For the text-containing cell, return its midpoint in (x, y) coordinate format. 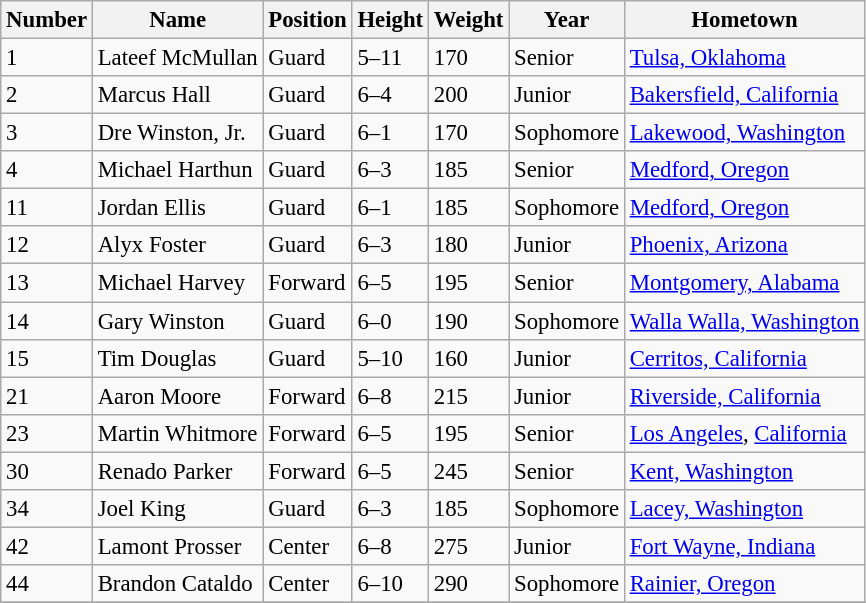
2 (47, 95)
Aaron Moore (178, 396)
200 (468, 95)
Kent, Washington (744, 471)
Dre Winston, Jr. (178, 133)
Hometown (744, 20)
Number (47, 20)
30 (47, 471)
Brandon Cataldo (178, 584)
5–11 (390, 58)
6–4 (390, 95)
11 (47, 208)
Fort Wayne, Indiana (744, 546)
Lateef McMullan (178, 58)
Cerritos, California (744, 358)
Rainier, Oregon (744, 584)
190 (468, 321)
290 (468, 584)
Riverside, California (744, 396)
23 (47, 433)
42 (47, 546)
5–10 (390, 358)
Michael Harvey (178, 283)
Joel King (178, 509)
215 (468, 396)
Michael Harthun (178, 170)
14 (47, 321)
Name (178, 20)
4 (47, 170)
Walla Walla, Washington (744, 321)
34 (47, 509)
275 (468, 546)
Phoenix, Arizona (744, 245)
21 (47, 396)
180 (468, 245)
3 (47, 133)
Tim Douglas (178, 358)
15 (47, 358)
12 (47, 245)
Marcus Hall (178, 95)
Alyx Foster (178, 245)
Martin Whitmore (178, 433)
Los Angeles, California (744, 433)
245 (468, 471)
6–10 (390, 584)
Bakersfield, California (744, 95)
Lamont Prosser (178, 546)
Height (390, 20)
Tulsa, Oklahoma (744, 58)
44 (47, 584)
Year (567, 20)
160 (468, 358)
6–0 (390, 321)
Jordan Ellis (178, 208)
Weight (468, 20)
13 (47, 283)
Position (308, 20)
Montgomery, Alabama (744, 283)
1 (47, 58)
Lakewood, Washington (744, 133)
Gary Winston (178, 321)
Lacey, Washington (744, 509)
Renado Parker (178, 471)
